Identify which cell holds the provided text, then report its [X, Y] central coordinate. 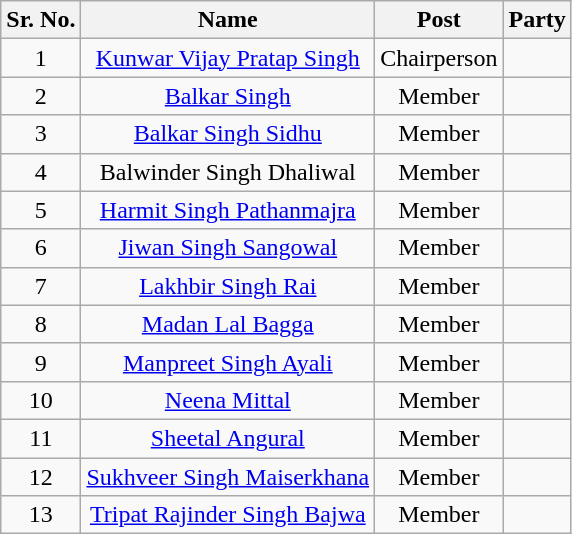
Post [439, 20]
Tripat Rajinder Singh Bajwa [228, 515]
Sheetal Angural [228, 438]
2 [41, 96]
1 [41, 58]
Manpreet Singh Ayali [228, 362]
Balkar Singh [228, 96]
11 [41, 438]
Lakhbir Singh Rai [228, 286]
Neena Mittal [228, 400]
10 [41, 400]
5 [41, 210]
Name [228, 20]
Party [537, 20]
Balwinder Singh Dhaliwal [228, 172]
6 [41, 248]
9 [41, 362]
Chairperson [439, 58]
3 [41, 134]
12 [41, 477]
7 [41, 286]
8 [41, 324]
Madan Lal Bagga [228, 324]
13 [41, 515]
Jiwan Singh Sangowal [228, 248]
Sukhveer Singh Maiserkhana [228, 477]
Sr. No. [41, 20]
Kunwar Vijay Pratap Singh [228, 58]
4 [41, 172]
Harmit Singh Pathanmajra [228, 210]
Balkar Singh Sidhu [228, 134]
